Extract the [X, Y] coordinate from the center of the cell holding the provided text.  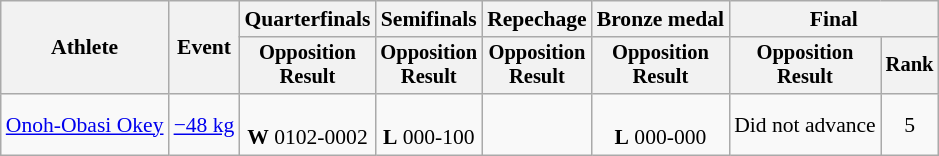
W 0102-0002 [307, 124]
−48 kg [204, 124]
Semifinals [428, 19]
Athlete [85, 48]
L 000-000 [660, 124]
Onoh-Obasi Okey [85, 124]
Repechage [537, 19]
5 [910, 124]
L 000-100 [428, 124]
Event [204, 48]
Quarterfinals [307, 19]
Bronze medal [660, 19]
Final [834, 19]
Did not advance [805, 124]
Rank [910, 66]
